Scan for the cell matching the given text and deliver its [x, y] coordinate at center. 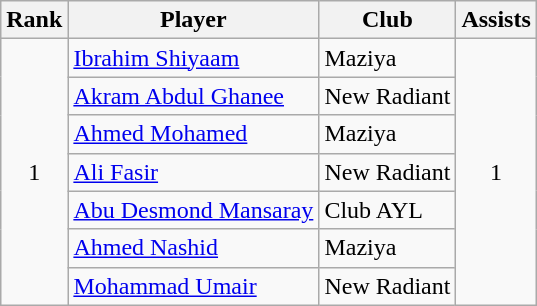
Player [194, 20]
Club [388, 20]
Ahmed Nashid [194, 248]
Mohammad Umair [194, 286]
Assists [496, 20]
Abu Desmond Mansaray [194, 210]
Akram Abdul Ghanee [194, 96]
Ali Fasir [194, 172]
Rank [34, 20]
Ahmed Mohamed [194, 134]
Club AYL [388, 210]
Ibrahim Shiyaam [194, 58]
